Detect which cell encompasses the target text, then output its (X, Y) center coordinate. 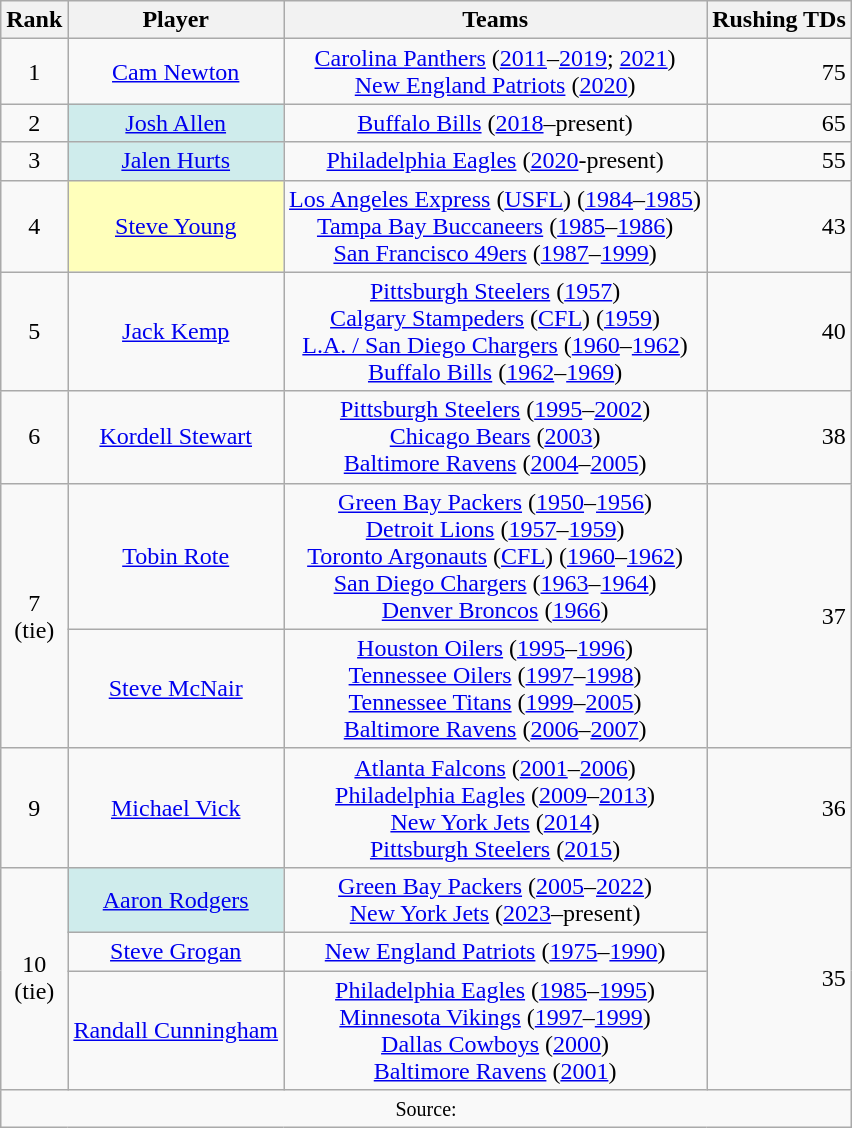
Steve McNair (176, 688)
Josh Allen (176, 123)
Green Bay Packers (2005–2022)New York Jets (2023–present) (496, 900)
Carolina Panthers (2011–2019; 2021)New England Patriots (2020) (496, 72)
Pittsburgh Steelers (1957)Calgary Stampeders (CFL) (1959)L.A. / San Diego Chargers (1960–1962)Buffalo Bills (1962–1969) (496, 332)
Buffalo Bills (2018–present) (496, 123)
35 (780, 978)
Source: (426, 1109)
Jack Kemp (176, 332)
Teams (496, 20)
Steve Young (176, 226)
Player (176, 20)
1 (34, 72)
Atlanta Falcons (2001–2006)Philadelphia Eagles (2009–2013)New York Jets (2014)Pittsburgh Steelers (2015) (496, 808)
Rank (34, 20)
Cam Newton (176, 72)
37 (780, 616)
2 (34, 123)
Steve Grogan (176, 951)
Los Angeles Express (USFL) (1984–1985)Tampa Bay Buccaneers (1985–1986)San Francisco 49ers (1987–1999) (496, 226)
Kordell Stewart (176, 437)
Aaron Rodgers (176, 900)
4 (34, 226)
Philadelphia Eagles (2020-present) (496, 161)
Tobin Rote (176, 556)
New England Patriots (1975–1990) (496, 951)
3 (34, 161)
Pittsburgh Steelers (1995–2002)Chicago Bears (2003)Baltimore Ravens (2004–2005) (496, 437)
Green Bay Packers (1950–1956)Detroit Lions (1957–1959)Toronto Argonauts (CFL) (1960–1962)San Diego Chargers (1963–1964)Denver Broncos (1966) (496, 556)
Randall Cunningham (176, 1030)
7(tie) (34, 616)
Michael Vick (176, 808)
65 (780, 123)
Houston Oilers (1995–1996)Tennessee Oilers (1997–1998)Tennessee Titans (1999–2005)Baltimore Ravens (2006–2007) (496, 688)
Jalen Hurts (176, 161)
5 (34, 332)
40 (780, 332)
9 (34, 808)
75 (780, 72)
43 (780, 226)
55 (780, 161)
10(tie) (34, 978)
36 (780, 808)
38 (780, 437)
Philadelphia Eagles (1985–1995)Minnesota Vikings (1997–1999)Dallas Cowboys (2000)Baltimore Ravens (2001) (496, 1030)
Rushing TDs (780, 20)
6 (34, 437)
